From the cell containing the given text, extract its center point as (x, y) coordinate. 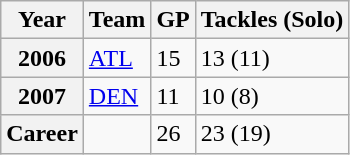
Career (42, 134)
13 (11) (272, 58)
2007 (42, 96)
23 (19) (272, 134)
Year (42, 20)
26 (173, 134)
Tackles (Solo) (272, 20)
DEN (117, 96)
2006 (42, 58)
Team (117, 20)
ATL (117, 58)
GP (173, 20)
10 (8) (272, 96)
15 (173, 58)
11 (173, 96)
